Extract the (x, y) coordinate from the center of the cell holding the provided text.  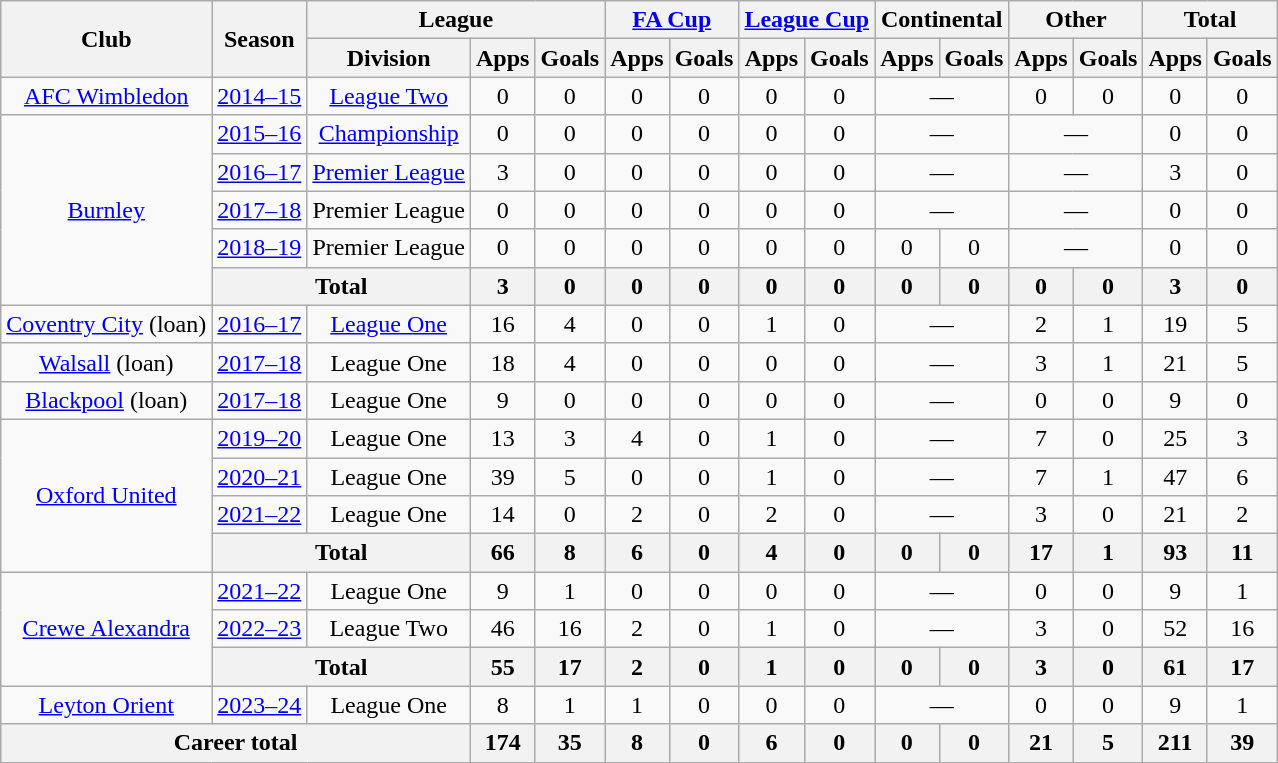
25 (1175, 438)
Coventry City (loan) (106, 324)
52 (1175, 629)
2020–21 (260, 477)
AFC Wimbledon (106, 96)
47 (1175, 477)
93 (1175, 553)
Continental (942, 20)
46 (503, 629)
Leyton Orient (106, 705)
66 (503, 553)
Walsall (loan) (106, 362)
174 (503, 743)
Oxford United (106, 495)
Career total (236, 743)
League (456, 20)
35 (570, 743)
League Cup (807, 20)
Championship (389, 134)
18 (503, 362)
2023–24 (260, 705)
2014–15 (260, 96)
Burnley (106, 210)
211 (1175, 743)
14 (503, 515)
Crewe Alexandra (106, 629)
Division (389, 58)
11 (1242, 553)
55 (503, 667)
Other (1076, 20)
Season (260, 39)
2015–16 (260, 134)
19 (1175, 324)
61 (1175, 667)
FA Cup (672, 20)
13 (503, 438)
2019–20 (260, 438)
2022–23 (260, 629)
2018–19 (260, 248)
Club (106, 39)
Blackpool (loan) (106, 400)
